From the cell containing the given text, extract its center point as (X, Y) coordinate. 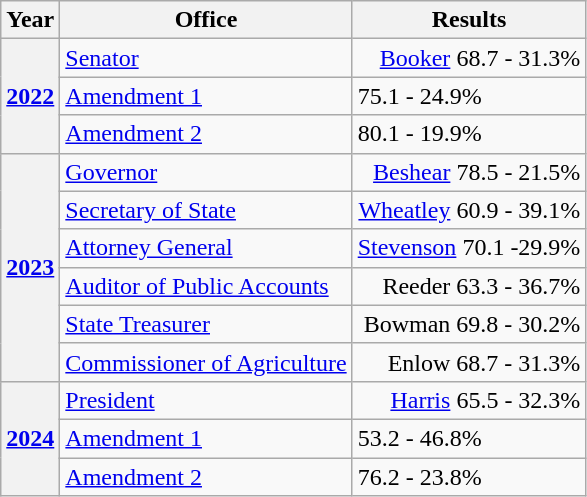
State Treasurer (206, 324)
Commissioner of Agriculture (206, 362)
Year (30, 20)
Beshear 78.5 - 21.5% (469, 172)
Governor (206, 172)
Harris 65.5 - 32.3% (469, 400)
Booker 68.7 - 31.3% (469, 58)
Auditor of Public Accounts (206, 286)
Senator (206, 58)
75.1 - 24.9% (469, 96)
Stevenson 70.1 -29.9% (469, 248)
Bowman 69.8 - 30.2% (469, 324)
2023 (30, 267)
Reeder 63.3 - 36.7% (469, 286)
53.2 - 46.8% (469, 438)
2024 (30, 438)
Secretary of State (206, 210)
Attorney General (206, 248)
Enlow 68.7 - 31.3% (469, 362)
President (206, 400)
80.1 - 19.9% (469, 134)
Office (206, 20)
Wheatley 60.9 - 39.1% (469, 210)
Results (469, 20)
76.2 - 23.8% (469, 477)
2022 (30, 96)
